Identify which cell holds the provided text, then report its (x, y) central coordinate. 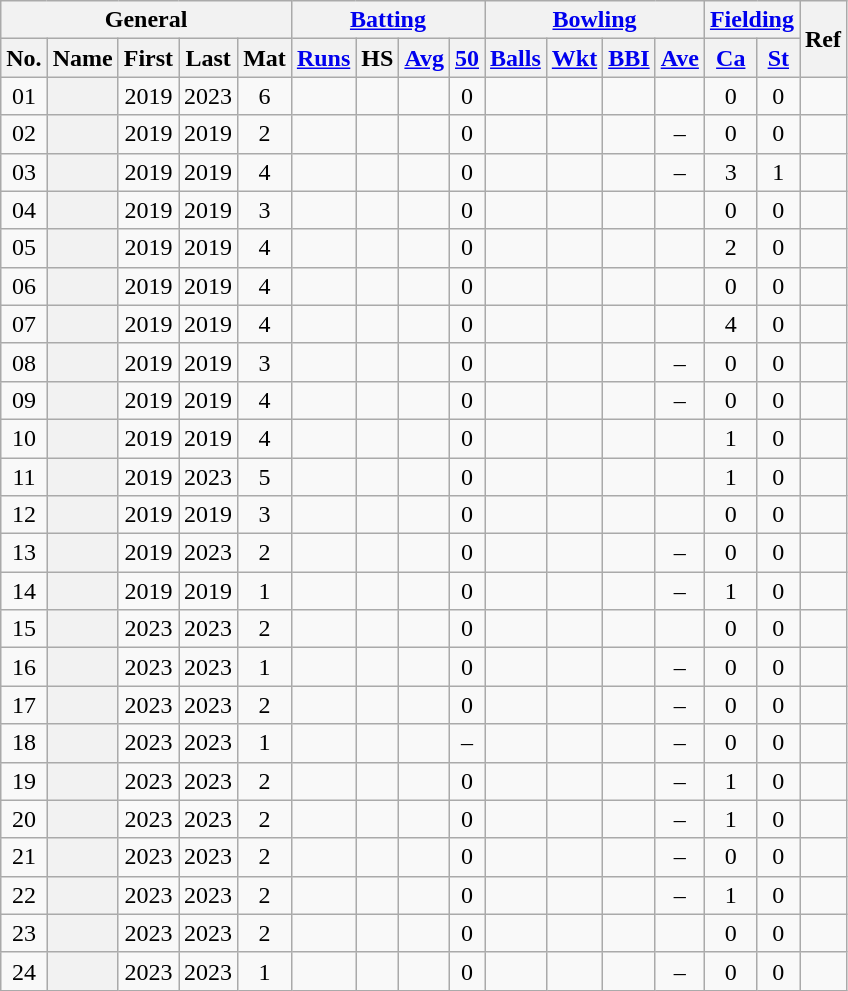
Last (208, 58)
08 (24, 362)
24 (24, 971)
19 (24, 781)
Ref (824, 39)
5 (265, 477)
02 (24, 134)
HS (378, 58)
13 (24, 553)
09 (24, 400)
6 (265, 96)
BBI (629, 58)
St (778, 58)
18 (24, 743)
10 (24, 438)
First (148, 58)
21 (24, 857)
03 (24, 172)
Ave (680, 58)
General (146, 20)
Mat (265, 58)
Runs (323, 58)
05 (24, 248)
01 (24, 96)
Bowling (595, 20)
07 (24, 324)
Balls (516, 58)
Fielding (752, 20)
15 (24, 629)
16 (24, 667)
Name (82, 58)
Batting (388, 20)
17 (24, 705)
50 (466, 58)
06 (24, 286)
Avg (424, 58)
04 (24, 210)
14 (24, 591)
11 (24, 477)
22 (24, 895)
23 (24, 933)
No. (24, 58)
Wkt (574, 58)
Ca (730, 58)
20 (24, 819)
12 (24, 515)
